Scan for the cell matching the given text and deliver its [X, Y] coordinate at center. 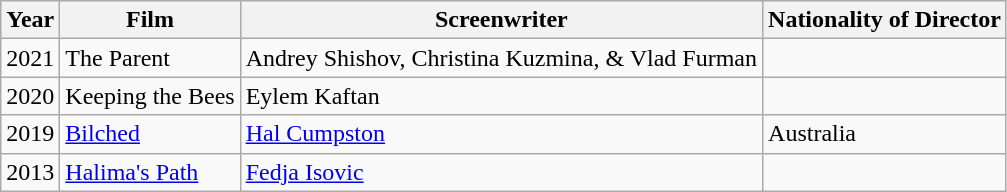
Year [30, 20]
2021 [30, 58]
Film [150, 20]
Eylem Kaftan [501, 96]
Nationality of Director [885, 20]
Halima's Path [150, 172]
2019 [30, 134]
Hal Cumpston [501, 134]
Bilched [150, 134]
Andrey Shishov, Christina Kuzmina, & Vlad Furman [501, 58]
Fedja Isovic [501, 172]
Australia [885, 134]
2020 [30, 96]
The Parent [150, 58]
2013 [30, 172]
Screenwriter [501, 20]
Keeping the Bees [150, 96]
